Capture the cell that displays the provided text and extract its (X, Y) central coordinate. 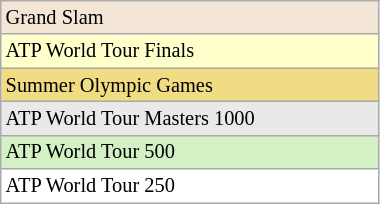
ATP World Tour 500 (190, 152)
ATP World Tour Masters 1000 (190, 118)
ATP World Tour 250 (190, 186)
ATP World Tour Finals (190, 51)
Grand Slam (190, 17)
Summer Olympic Games (190, 85)
